Identify which cell holds the provided text, then report its [x, y] central coordinate. 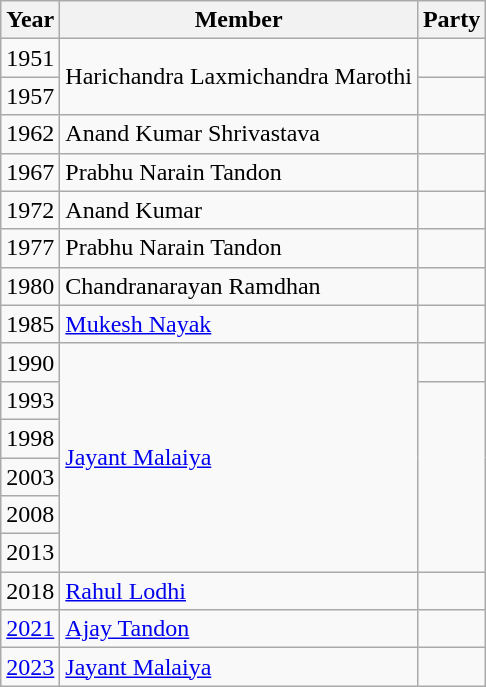
Year [30, 20]
1980 [30, 286]
1993 [30, 400]
Ajay Tandon [239, 629]
Member [239, 20]
Anand Kumar [239, 210]
1967 [30, 172]
Rahul Lodhi [239, 591]
2003 [30, 477]
1957 [30, 96]
2008 [30, 515]
2013 [30, 553]
2021 [30, 629]
1951 [30, 58]
1985 [30, 324]
1990 [30, 362]
Party [451, 20]
1977 [30, 248]
Harichandra Laxmichandra Marothi [239, 77]
Chandranarayan Ramdhan [239, 286]
1962 [30, 134]
Mukesh Nayak [239, 324]
2023 [30, 667]
1998 [30, 438]
2018 [30, 591]
1972 [30, 210]
Anand Kumar Shrivastava [239, 134]
